Scan for the cell matching the given text and deliver its (x, y) coordinate at center. 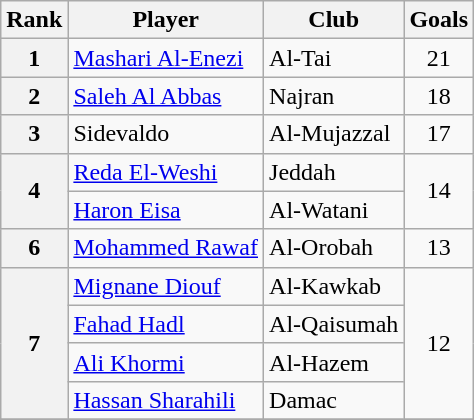
4 (34, 191)
Player (166, 20)
Al-Hazem (334, 362)
Rank (34, 20)
Sidevaldo (166, 134)
Saleh Al Abbas (166, 96)
Mignane Diouf (166, 286)
Al-Qaisumah (334, 324)
Damac (334, 400)
14 (439, 191)
1 (34, 58)
2 (34, 96)
Al-Watani (334, 210)
Hassan Sharahili (166, 400)
6 (34, 248)
18 (439, 96)
Ali Khormi (166, 362)
13 (439, 248)
7 (34, 343)
Mashari Al-Enezi (166, 58)
12 (439, 343)
Mohammed Rawaf (166, 248)
Al-Mujazzal (334, 134)
Haron Eisa (166, 210)
Al-Kawkab (334, 286)
21 (439, 58)
Najran (334, 96)
Reda El-Weshi (166, 172)
Al-Tai (334, 58)
Fahad Hadl (166, 324)
Al-Orobah (334, 248)
17 (439, 134)
Jeddah (334, 172)
Club (334, 20)
3 (34, 134)
Goals (439, 20)
